Capture the cell that displays the provided text and extract its [x, y] central coordinate. 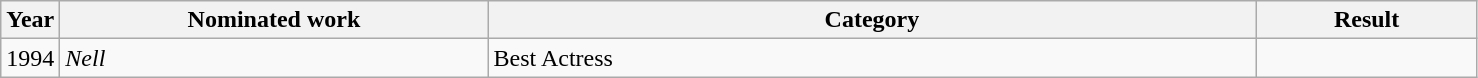
1994 [30, 58]
Best Actress [872, 58]
Category [872, 20]
Year [30, 20]
Nell [274, 58]
Nominated work [274, 20]
Result [1366, 20]
